Scan for the cell matching the given text and deliver its (X, Y) coordinate at center. 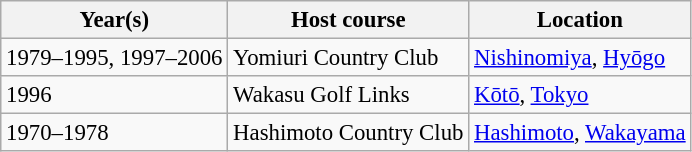
Location (580, 20)
Wakasu Golf Links (348, 95)
Kōtō, Tokyo (580, 95)
Hashimoto Country Club (348, 133)
Yomiuri Country Club (348, 58)
Host course (348, 20)
1979–1995, 1997–2006 (114, 58)
Hashimoto, Wakayama (580, 133)
1970–1978 (114, 133)
Year(s) (114, 20)
Nishinomiya, Hyōgo (580, 58)
1996 (114, 95)
